For the text-containing cell, return its midpoint in (x, y) coordinate format. 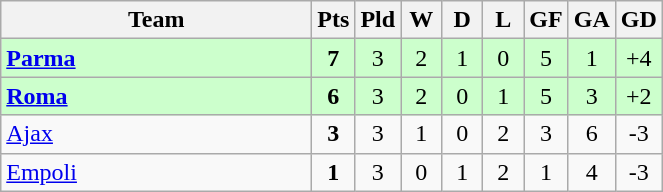
GD (638, 20)
W (422, 20)
+4 (638, 58)
Pld (378, 20)
+2 (638, 96)
7 (334, 58)
Ajax (156, 134)
Parma (156, 58)
D (462, 20)
Roma (156, 96)
4 (592, 172)
Empoli (156, 172)
L (504, 20)
Pts (334, 20)
Team (156, 20)
GA (592, 20)
GF (546, 20)
